Capture the cell that displays the provided text and extract its (X, Y) central coordinate. 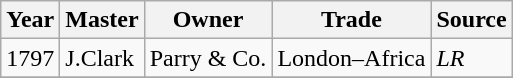
Parry & Co. (208, 58)
1797 (30, 58)
J.Clark (102, 58)
Owner (208, 20)
Trade (352, 20)
Master (102, 20)
LR (472, 58)
Source (472, 20)
Year (30, 20)
London–Africa (352, 58)
